Detect which cell encompasses the target text, then output its [X, Y] center coordinate. 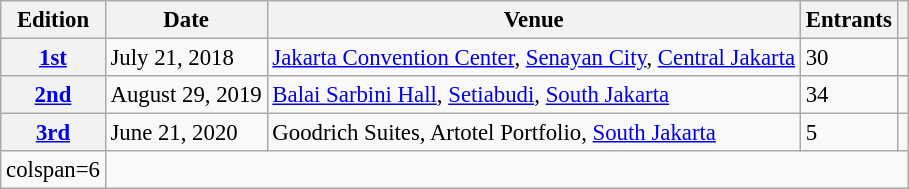
34 [848, 95]
June 21, 2020 [186, 133]
5 [848, 133]
August 29, 2019 [186, 95]
30 [848, 58]
2nd [53, 95]
July 21, 2018 [186, 58]
Date [186, 20]
colspan=6 [53, 170]
Venue [534, 20]
Goodrich Suites, Artotel Portfolio, South Jakarta [534, 133]
Edition [53, 20]
1st [53, 58]
Balai Sarbini Hall, Setiabudi, South Jakarta [534, 95]
Jakarta Convention Center, Senayan City, Central Jakarta [534, 58]
3rd [53, 133]
Entrants [848, 20]
